Locate the cell with the specified text and output its (X, Y) center coordinate. 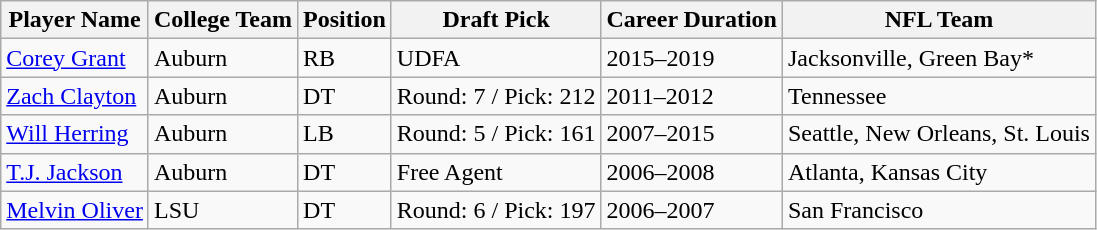
Free Agent (496, 172)
T.J. Jackson (75, 172)
NFL Team (938, 20)
Position (345, 20)
Jacksonville, Green Bay* (938, 58)
Career Duration (692, 20)
Melvin Oliver (75, 210)
Atlanta, Kansas City (938, 172)
RB (345, 58)
College Team (222, 20)
Round: 7 / Pick: 212 (496, 96)
Player Name (75, 20)
Seattle, New Orleans, St. Louis (938, 134)
Round: 5 / Pick: 161 (496, 134)
Tennessee (938, 96)
San Francisco (938, 210)
UDFA (496, 58)
2006–2007 (692, 210)
Will Herring (75, 134)
2011–2012 (692, 96)
2007–2015 (692, 134)
Zach Clayton (75, 96)
Round: 6 / Pick: 197 (496, 210)
2006–2008 (692, 172)
Corey Grant (75, 58)
LB (345, 134)
LSU (222, 210)
2015–2019 (692, 58)
Draft Pick (496, 20)
